Return the (x, y) coordinate for the center point of the cell that contains the specified text.  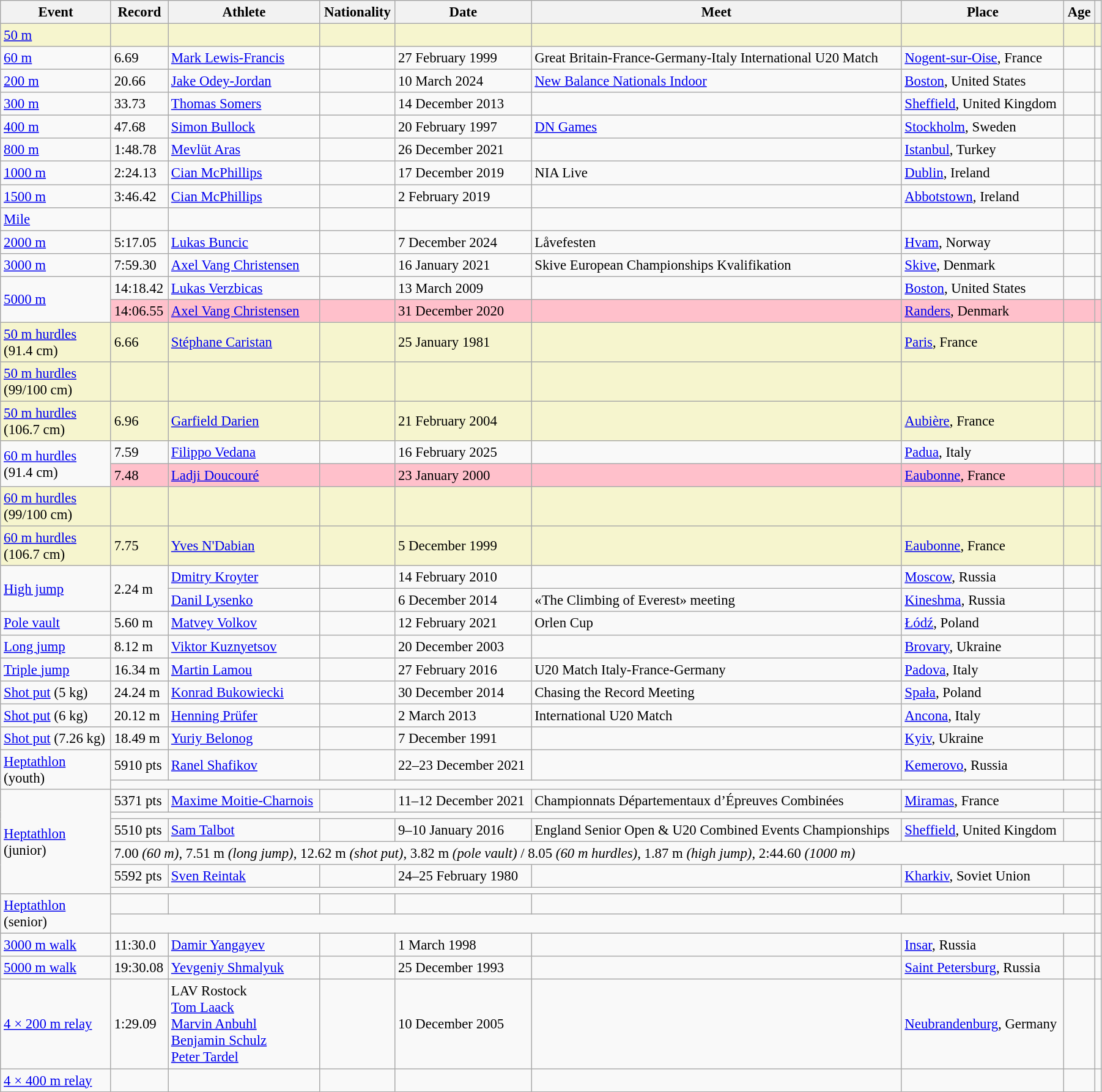
14:18.42 (139, 288)
27 February 2016 (464, 670)
Nationality (357, 12)
Henning Prüfer (245, 715)
2000 m (56, 242)
Danil Lysenko (245, 600)
Aubière, France (983, 421)
5371 pts (139, 801)
Istanbul, Turkey (983, 150)
NIA Live (717, 173)
Ancona, Italy (983, 715)
25 December 1993 (464, 968)
Sven Reintak (245, 876)
Simon Bullock (245, 127)
Thomas Somers (245, 104)
Event (56, 12)
11:30.0 (139, 945)
5510 pts (139, 830)
Łódź, Poland (983, 624)
Shot put (7.26 kg) (56, 739)
24.24 m (139, 692)
Konrad Bukowiecki (245, 692)
«The Climbing of Everest» meeting (717, 600)
Stockholm, Sweden (983, 127)
33.73 (139, 104)
10 March 2024 (464, 81)
7.48 (139, 476)
200 m (56, 81)
300 m (56, 104)
17 December 2019 (464, 173)
16.34 m (139, 670)
Date (464, 12)
International U20 Match (717, 715)
Meet (717, 12)
Kharkiv, Soviet Union (983, 876)
Kineshma, Russia (983, 600)
Heptathlon(junior) (56, 842)
Spała, Poland (983, 692)
1500 m (56, 196)
Maxime Moitie-Charnois (245, 801)
21 February 2004 (464, 421)
U20 Match Italy-France-Germany (717, 670)
Låvefesten (717, 242)
24–25 February 1980 (464, 876)
Heptathlon(youth) (56, 769)
14 December 2013 (464, 104)
Ladji Doucouré (245, 476)
60 m (56, 58)
50 m hurdles(99/100 cm) (56, 382)
16 January 2021 (464, 265)
Shot put (6 kg) (56, 715)
12 February 2021 (464, 624)
13 March 2009 (464, 288)
LAV RostockTom LaackMarvin AnbuhlBenjamin SchulzPeter Tardel (245, 1024)
31 December 2020 (464, 311)
7.75 (139, 547)
5592 pts (139, 876)
Pole vault (56, 624)
Brovary, Ukraine (983, 646)
Mile (56, 219)
1:48.78 (139, 150)
800 m (56, 150)
26 December 2021 (464, 150)
Skive European Championships Kvalifikation (717, 265)
6.96 (139, 421)
2:24.13 (139, 173)
Triple jump (56, 670)
7 December 2024 (464, 242)
2 February 2019 (464, 196)
5 December 1999 (464, 547)
25 January 1981 (464, 342)
Age (1079, 12)
7.59 (139, 452)
Long jump (56, 646)
Filippo Vedana (245, 452)
Lukas Verzbicas (245, 288)
18.49 m (139, 739)
60 m hurdles(106.7 cm) (56, 547)
Martin Lamou (245, 670)
Lukas Buncic (245, 242)
14 February 2010 (464, 577)
4 × 400 m relay (56, 1080)
7 December 1991 (464, 739)
5000 m (56, 300)
14:06.55 (139, 311)
20 February 1997 (464, 127)
Padua, Italy (983, 452)
Miramas, France (983, 801)
Saint Petersburg, Russia (983, 968)
22–23 December 2021 (464, 765)
60 m hurdles(91.4 cm) (56, 463)
Randers, Denmark (983, 311)
Abbotstown, Ireland (983, 196)
47.68 (139, 127)
Stéphane Caristan (245, 342)
Garfield Darien (245, 421)
50 m hurdles(91.4 cm) (56, 342)
Kyiv, Ukraine (983, 739)
1000 m (56, 173)
1 March 1998 (464, 945)
Great Britain-France-Germany-Italy International U20 Match (717, 58)
20.66 (139, 81)
England Senior Open & U20 Combined Events Championships (717, 830)
7:59.30 (139, 265)
DN Games (717, 127)
New Balance Nationals Indoor (717, 81)
50 m (56, 35)
Hvam, Norway (983, 242)
8.12 m (139, 646)
1:29.09 (139, 1024)
60 m hurdles(99/100 cm) (56, 506)
Nogent-sur-Oise, France (983, 58)
Chasing the Record Meeting (717, 692)
6.66 (139, 342)
27 February 1999 (464, 58)
7.00 (60 m), 7.51 m (long jump), 12.62 m (shot put), 3.82 m (pole vault) / 8.05 (60 m hurdles), 1.87 m (high jump), 2:44.60 (1000 m) (602, 854)
High jump (56, 588)
6 December 2014 (464, 600)
19:30.08 (139, 968)
Orlen Cup (717, 624)
Neubrandenburg, Germany (983, 1024)
Championnats Départementaux d’Épreuves Combinées (717, 801)
Dmitry Kroyter (245, 577)
4 × 200 m relay (56, 1024)
Yevgeniy Shmalyuk (245, 968)
3000 m walk (56, 945)
Matvey Volkov (245, 624)
Padova, Italy (983, 670)
Damir Yangayev (245, 945)
Moscow, Russia (983, 577)
5000 m walk (56, 968)
16 February 2025 (464, 452)
Ranel Shafikov (245, 765)
3:46.42 (139, 196)
Dublin, Ireland (983, 173)
5910 pts (139, 765)
Kemerovo, Russia (983, 765)
3000 m (56, 265)
Insar, Russia (983, 945)
23 January 2000 (464, 476)
11–12 December 2021 (464, 801)
Shot put (5 kg) (56, 692)
50 m hurdles(106.7 cm) (56, 421)
Record (139, 12)
Place (983, 12)
20 December 2003 (464, 646)
Yves N'Dabian (245, 547)
Jake Odey-Jordan (245, 81)
20.12 m (139, 715)
Paris, France (983, 342)
10 December 2005 (464, 1024)
2.24 m (139, 588)
Mark Lewis-Francis (245, 58)
2 March 2013 (464, 715)
6.69 (139, 58)
Viktor Kuznyetsov (245, 646)
Mevlüt Aras (245, 150)
9–10 January 2016 (464, 830)
5:17.05 (139, 242)
Skive, Denmark (983, 265)
Athlete (245, 12)
30 December 2014 (464, 692)
Heptathlon(senior) (56, 913)
400 m (56, 127)
Sam Talbot (245, 830)
5.60 m (139, 624)
Yuriy Belonog (245, 739)
